For the text-containing cell, return its midpoint in [x, y] coordinate format. 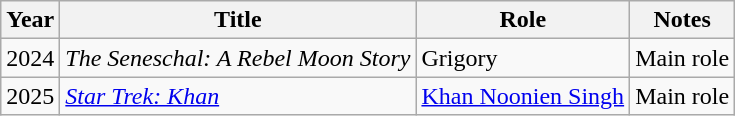
2024 [30, 58]
2025 [30, 96]
Khan Noonien Singh [523, 96]
Year [30, 20]
Title [238, 20]
Grigory [523, 58]
Notes [682, 20]
Role [523, 20]
Star Trek: Khan [238, 96]
The Seneschal: A Rebel Moon Story [238, 58]
